For the text-containing cell, return its midpoint in (X, Y) coordinate format. 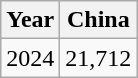
21,712 (98, 58)
Year (30, 20)
2024 (30, 58)
China (98, 20)
